Locate the cell with the specified text and output its [X, Y] center coordinate. 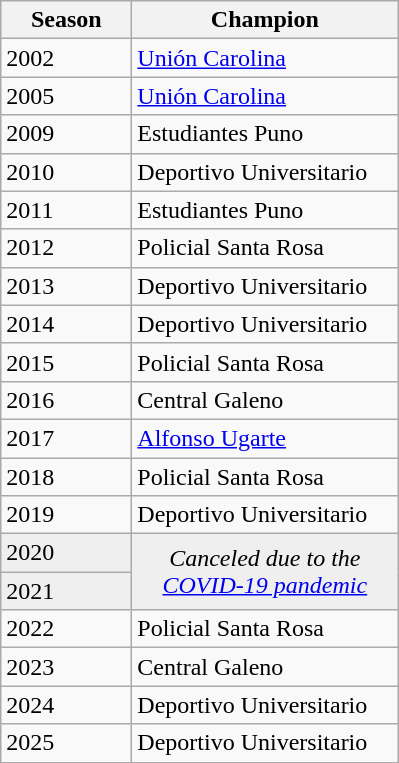
Champion [265, 20]
2012 [66, 248]
2021 [66, 591]
2009 [66, 134]
2002 [66, 58]
2005 [66, 96]
Season [66, 20]
Alfonso Ugarte [265, 438]
2014 [66, 324]
2017 [66, 438]
2023 [66, 667]
2010 [66, 172]
2011 [66, 210]
2015 [66, 362]
2013 [66, 286]
2020 [66, 553]
Canceled due to the COVID-19 pandemic [265, 572]
2025 [66, 743]
2016 [66, 400]
2024 [66, 705]
2022 [66, 629]
2019 [66, 515]
2018 [66, 477]
